Capture the cell that displays the provided text and extract its (x, y) central coordinate. 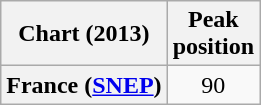
France (SNEP) (84, 85)
Peakposition (213, 34)
90 (213, 85)
Chart (2013) (84, 34)
